From the cell containing the given text, extract its center point as (X, Y) coordinate. 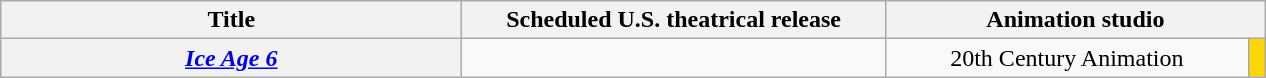
Title (232, 20)
Animation studio (1075, 20)
Ice Age 6 (232, 58)
Scheduled U.S. theatrical release (674, 20)
20th Century Animation (1066, 58)
